Pinpoint the cell where the given text exists, returning its [X, Y] midpoint coordinate. 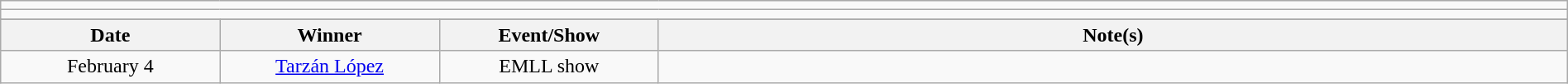
Event/Show [549, 35]
EMLL show [549, 67]
Winner [329, 35]
Tarzán López [329, 67]
February 4 [111, 67]
Note(s) [1113, 35]
Date [111, 35]
